For the text-containing cell, return its midpoint in (X, Y) coordinate format. 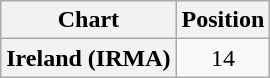
14 (223, 58)
Ireland (IRMA) (88, 58)
Chart (88, 20)
Position (223, 20)
